Find where the given text appears and provide that cell's center as [x, y] coordinate. 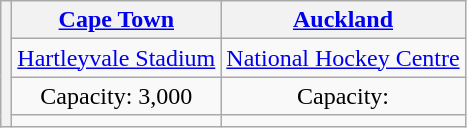
Hartleyvale Stadium [116, 58]
National Hockey Centre [343, 58]
Capacity: 3,000 [116, 96]
Auckland [343, 20]
Cape Town [116, 20]
Capacity: [343, 96]
